Provide the [x, y] coordinate of the cell's center where the given text is located.  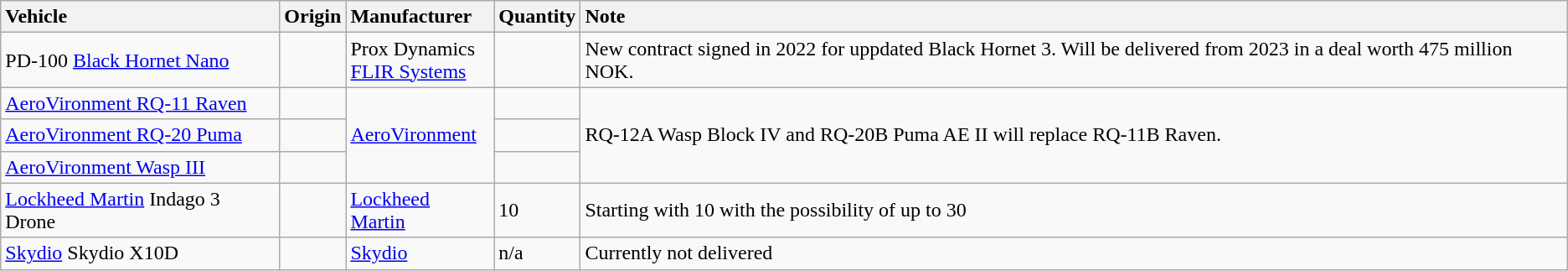
Lockheed Martin Indago 3 Drone [141, 210]
New contract signed in 2022 for uppdated Black Hornet 3. Will be delivered from 2023 in a deal worth 475 million NOK. [1074, 60]
10 [538, 210]
Skydio [420, 253]
Quantity [538, 17]
AeroVironment RQ-20 Puma [141, 135]
n/a [538, 253]
Starting with 10 with the possibility of up to 30 [1074, 210]
Prox DynamicsFLIR Systems [420, 60]
Lockheed Martin [420, 210]
PD-100 Black Hornet Nano [141, 60]
AeroVironment Wasp III [141, 167]
Currently not delivered [1074, 253]
Origin [313, 17]
RQ-12A Wasp Block IV and RQ-20B Puma AE II will replace RQ-11B Raven. [1074, 135]
AeroVironment RQ-11 Raven [141, 103]
Note [1074, 17]
Manufacturer [420, 17]
Vehicle [141, 17]
AeroVironment [420, 135]
Skydio Skydio X10D [141, 253]
